Return (x, y) of the center of cell containing provided text 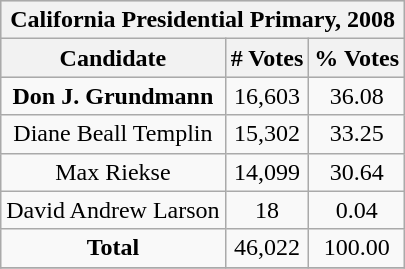
David Andrew Larson (113, 210)
30.64 (357, 172)
33.25 (357, 134)
% Votes (357, 58)
15,302 (267, 134)
Max Riekse (113, 172)
36.08 (357, 96)
18 (267, 210)
0.04 (357, 210)
100.00 (357, 248)
Total (113, 248)
# Votes (267, 58)
14,099 (267, 172)
46,022 (267, 248)
California Presidential Primary, 2008 (203, 20)
Don J. Grundmann (113, 96)
Candidate (113, 58)
16,603 (267, 96)
Diane Beall Templin (113, 134)
